Pinpoint the cell where the given text exists, returning its [x, y] midpoint coordinate. 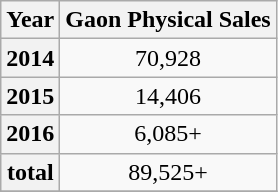
2015 [30, 96]
2016 [30, 134]
14,406 [168, 96]
89,525+ [168, 172]
Gaon Physical Sales [168, 20]
70,928 [168, 58]
total [30, 172]
Year [30, 20]
6,085+ [168, 134]
2014 [30, 58]
